Determine the (X, Y) coordinate at the center of the cell enclosing the given text.  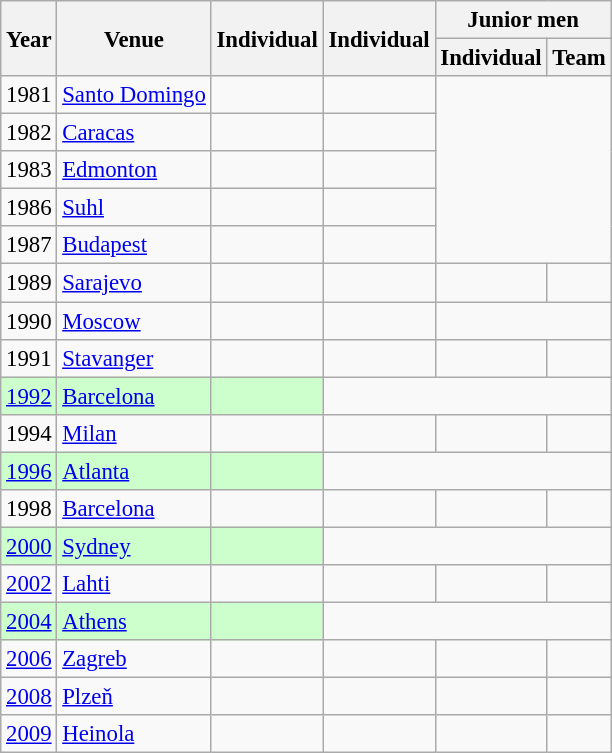
1998 (29, 509)
1982 (29, 133)
1987 (29, 245)
Milan (134, 433)
Moscow (134, 321)
2009 (29, 734)
Year (29, 38)
Atlanta (134, 471)
2008 (29, 697)
1996 (29, 471)
1992 (29, 396)
1994 (29, 433)
2002 (29, 584)
Sydney (134, 546)
Venue (134, 38)
Heinola (134, 734)
Plzeň (134, 697)
Stavanger (134, 358)
Team (579, 58)
Sarajevo (134, 283)
Lahti (134, 584)
1986 (29, 208)
Zagreb (134, 659)
1983 (29, 170)
Budapest (134, 245)
1981 (29, 95)
1989 (29, 283)
Edmonton (134, 170)
1990 (29, 321)
Suhl (134, 208)
2004 (29, 621)
Junior men (523, 20)
Athens (134, 621)
Caracas (134, 133)
Santo Domingo (134, 95)
2000 (29, 546)
2006 (29, 659)
1991 (29, 358)
